For the text-containing cell, return its midpoint in (x, y) coordinate format. 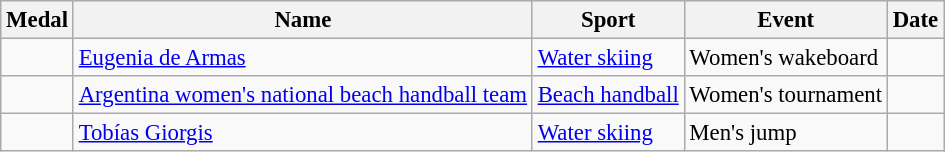
Men's jump (786, 133)
Argentina women's national beach handball team (302, 95)
Tobías Giorgis (302, 133)
Name (302, 20)
Medal (38, 20)
Beach handball (608, 95)
Event (786, 20)
Eugenia de Armas (302, 58)
Women's tournament (786, 95)
Date (915, 20)
Sport (608, 20)
Women's wakeboard (786, 58)
